Return the (X, Y) coordinate for the center point of the cell that contains the specified text.  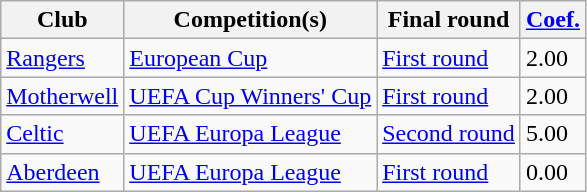
5.00 (552, 134)
Celtic (62, 134)
Club (62, 20)
0.00 (552, 172)
Aberdeen (62, 172)
Motherwell (62, 96)
Final round (449, 20)
Coef. (552, 20)
Rangers (62, 58)
Competition(s) (250, 20)
UEFA Cup Winners' Cup (250, 96)
Second round (449, 134)
European Cup (250, 58)
